Find where the given text appears and provide that cell's center as [X, Y] coordinate. 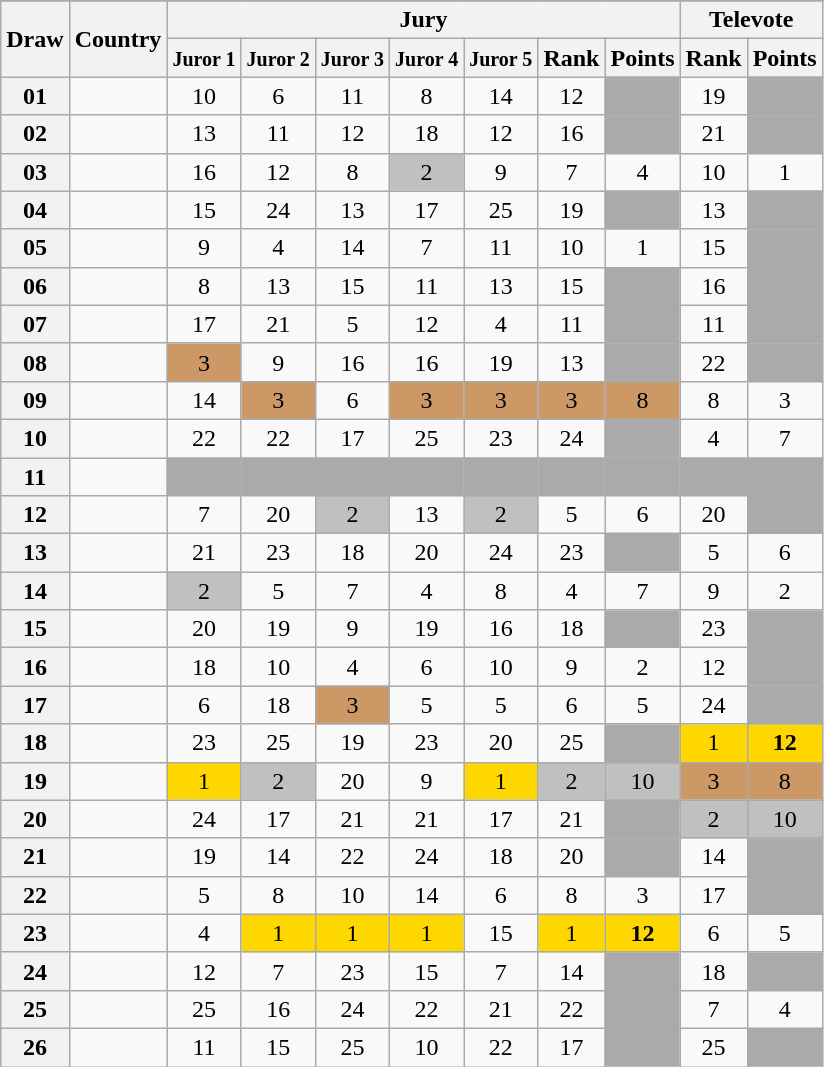
09 [35, 400]
Country [118, 39]
Juror 3 [352, 58]
Jury [424, 20]
Draw [35, 39]
02 [35, 134]
07 [35, 324]
08 [35, 362]
04 [35, 210]
Juror 2 [278, 58]
05 [35, 248]
06 [35, 286]
Juror 5 [501, 58]
Juror 1 [204, 58]
03 [35, 172]
Juror 4 [426, 58]
01 [35, 96]
Televote [751, 20]
26 [35, 1047]
